Return (x, y) of the center of cell containing provided text 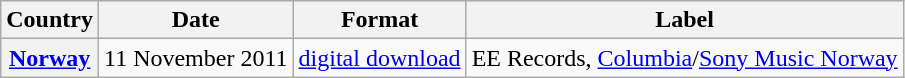
Format (380, 20)
EE Records, Columbia/Sony Music Norway (684, 58)
Date (196, 20)
Norway (50, 58)
11 November 2011 (196, 58)
digital download (380, 58)
Label (684, 20)
Country (50, 20)
